Find where the given text appears and provide that cell's center as [X, Y] coordinate. 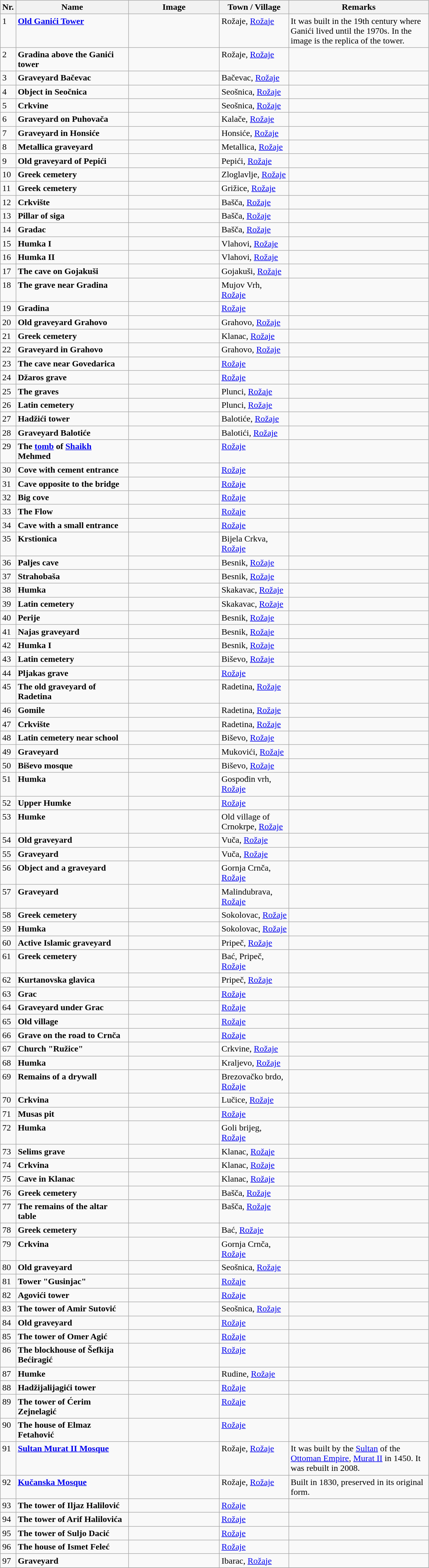
Mukovići, Rožaje [254, 752]
5 [8, 105]
53 [8, 821]
The graves [72, 391]
Brezovačko brdo, Rožaje [254, 1082]
Sultan Murat II Mosque [72, 1458]
73 [8, 1151]
20 [8, 322]
Gojakuši, Rožaje [254, 271]
Object and a graveyard [72, 873]
9 [8, 161]
It was built in the 19th century where Ganići lived until the 1970s. In the image is the replica of the tower. [359, 31]
Mujov Vrh, Rožaje [254, 290]
3 [8, 78]
46 [8, 710]
42 [8, 645]
Graveyard Balotiće [72, 432]
Kalače, Rožaje [254, 119]
Agovići tower [72, 1295]
61 [8, 961]
Pillar of siga [72, 216]
Balotići, Rožaje [254, 432]
97 [8, 1561]
55 [8, 854]
Humka II [72, 257]
14 [8, 230]
The house of Ismet Feleć [72, 1547]
Name [72, 7]
Honsiće, Rožaje [254, 133]
Balotiće, Rožaje [254, 419]
83 [8, 1309]
Cave opposite to the bridge [72, 484]
Church "Ružice" [72, 1049]
Big cove [72, 498]
16 [8, 257]
Ibarac, Rožaje [254, 1561]
18 [8, 290]
66 [8, 1035]
81 [8, 1281]
96 [8, 1547]
94 [8, 1519]
Grac [72, 994]
85 [8, 1336]
The tomb of Shaikh Mehmed [72, 452]
78 [8, 1230]
7 [8, 133]
1 [8, 31]
87 [8, 1374]
36 [8, 563]
72 [8, 1132]
Pepići, Rožaje [254, 161]
62 [8, 980]
Town / Village [254, 7]
69 [8, 1082]
92 [8, 1487]
Old village of Crnokrpe, Rožaje [254, 821]
Bać, Pripeč, Rožaje [254, 961]
90 [8, 1430]
Kurtanovska glavica [72, 980]
38 [8, 590]
41 [8, 631]
43 [8, 659]
58 [8, 915]
Tower "Gusinjac" [72, 1281]
64 [8, 1008]
Remarks [359, 7]
35 [8, 544]
Cave in Klanac [72, 1179]
Gospođin vrh, Rožaje [254, 784]
Gradac [72, 230]
50 [8, 766]
25 [8, 391]
Malindubrava, Rožaje [254, 896]
77 [8, 1211]
19 [8, 308]
79 [8, 1249]
27 [8, 419]
24 [8, 377]
68 [8, 1063]
Old Ganići Tower [72, 31]
17 [8, 271]
The tower of Suljo Dacić [72, 1533]
Latin cemetery near school [72, 738]
The blockhouse of Šefkija Bećiragić [72, 1355]
34 [8, 525]
29 [8, 452]
21 [8, 336]
22 [8, 350]
82 [8, 1295]
Bać, Rožaje [254, 1230]
8 [8, 147]
60 [8, 943]
51 [8, 784]
Grižice, Rožaje [254, 188]
10 [8, 174]
Graveyard on Puhovača [72, 119]
Bijela Crkva, Rožaje [254, 544]
49 [8, 752]
Gomile [72, 710]
Perije [72, 618]
Graveyard under Grac [72, 1008]
71 [8, 1114]
44 [8, 673]
28 [8, 432]
Old village [72, 1021]
84 [8, 1323]
Graveyard Bačevac [72, 78]
Crkvine, Rožaje [254, 1049]
95 [8, 1533]
67 [8, 1049]
The cave near Govedarica [72, 364]
11 [8, 188]
2 [8, 59]
37 [8, 576]
Krstionica [72, 544]
Zloglavlje, Rožaje [254, 174]
Biševo mosque [72, 766]
4 [8, 92]
The tower of Amir Sutović [72, 1309]
Old graveyard Grahovo [72, 322]
Lučice, Rožaje [254, 1100]
Object in Seočnica [72, 92]
80 [8, 1268]
65 [8, 1021]
Metallica, Rožaje [254, 147]
Hadžići tower [72, 419]
Pljakas grave [72, 673]
Selims grave [72, 1151]
Hadžijalijagići tower [72, 1387]
Cave with a small entrance [72, 525]
76 [8, 1193]
The cave on Gojakuši [72, 271]
Strahobaša [72, 576]
23 [8, 364]
Kučanska Mosque [72, 1487]
Graveyard in Honsiće [72, 133]
Paljes cave [72, 563]
57 [8, 896]
The Flow [72, 511]
Gradina [72, 308]
Metallica graveyard [72, 147]
93 [8, 1506]
Grave on the road to Crnča [72, 1035]
63 [8, 994]
70 [8, 1100]
39 [8, 604]
The tower of Iljaz Halilović [72, 1506]
75 [8, 1179]
Active Islamic graveyard [72, 943]
The grave near Gradina [72, 290]
Upper Humke [72, 803]
Remains of a drywall [72, 1082]
30 [8, 470]
Kraljevo, Rožaje [254, 1063]
74 [8, 1165]
31 [8, 484]
Bačevac, Rožaje [254, 78]
40 [8, 618]
Image [174, 7]
12 [8, 202]
The house of Elmaz Fetahović [72, 1430]
Džaros grave [72, 377]
15 [8, 244]
Musas pit [72, 1114]
Gradina above the Ganići tower [72, 59]
56 [8, 873]
The old graveyard of Radetina [72, 692]
91 [8, 1458]
The tower of Arif Halilovića [72, 1519]
89 [8, 1406]
Najas graveyard [72, 631]
Old graveyard of Pepići [72, 161]
The tower of Omer Agić [72, 1336]
Crkvine [72, 105]
88 [8, 1387]
52 [8, 803]
86 [8, 1355]
59 [8, 929]
48 [8, 738]
26 [8, 405]
Built in 1830, preserved in its original form. [359, 1487]
6 [8, 119]
54 [8, 840]
32 [8, 498]
The remains of the altar table [72, 1211]
33 [8, 511]
47 [8, 724]
The tower of Ćerim Zejnelagić [72, 1406]
It was built by the Sultan of the Ottoman Empire, Murat II in 1450. It was rebuilt in 2008. [359, 1458]
Graveyard in Grahovo [72, 350]
Goli brijeg, Rožaje [254, 1132]
Rudine, Rožaje [254, 1374]
45 [8, 692]
13 [8, 216]
Cove with cement entrance [72, 470]
Nr. [8, 7]
